Search for the cell housing the specified text and yield its (X, Y) center coordinate. 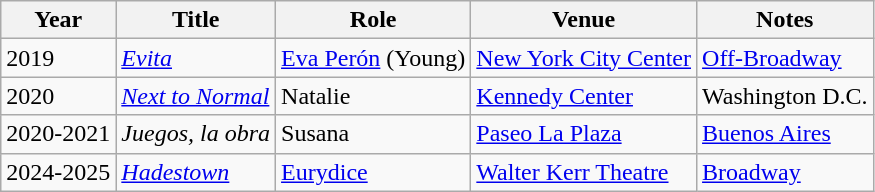
Next to Normal (196, 96)
Hadestown (196, 172)
Broadway (785, 172)
Off-Broadway (785, 58)
Eva Perón (Young) (374, 58)
Buenos Aires (785, 134)
2019 (58, 58)
Juegos, la obra (196, 134)
Kennedy Center (584, 96)
Washington D.C. (785, 96)
Walter Kerr Theatre (584, 172)
Notes (785, 20)
Year (58, 20)
2020 (58, 96)
Natalie (374, 96)
Paseo La Plaza (584, 134)
2020-2021 (58, 134)
New York City Center (584, 58)
Role (374, 20)
Susana (374, 134)
Venue (584, 20)
Title (196, 20)
Evita (196, 58)
Eurydice (374, 172)
2024-2025 (58, 172)
